From the cell containing the given text, extract its center point as [x, y] coordinate. 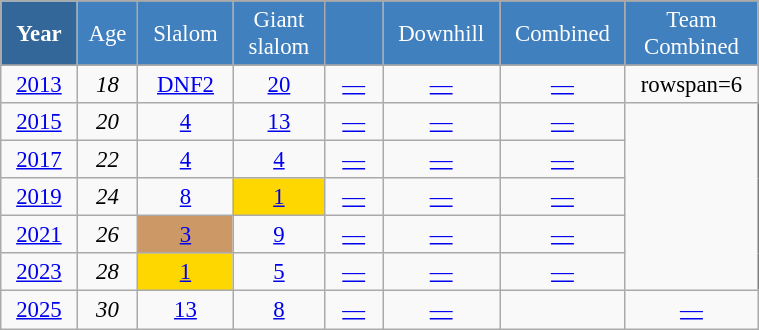
24 [108, 197]
DNF2 [186, 85]
5 [279, 273]
2017 [39, 160]
26 [108, 235]
9 [279, 235]
2021 [39, 235]
TeamCombined [691, 34]
2023 [39, 273]
Slalom [186, 34]
28 [108, 273]
Combined [563, 34]
18 [108, 85]
2015 [39, 122]
3 [186, 235]
Year [39, 34]
rowspan=6 [691, 85]
2019 [39, 197]
22 [108, 160]
2025 [39, 310]
Giantslalom [279, 34]
Age [108, 34]
30 [108, 310]
Downhill [442, 34]
2013 [39, 85]
